Determine the (x, y) coordinate at the center of the cell enclosing the given text.  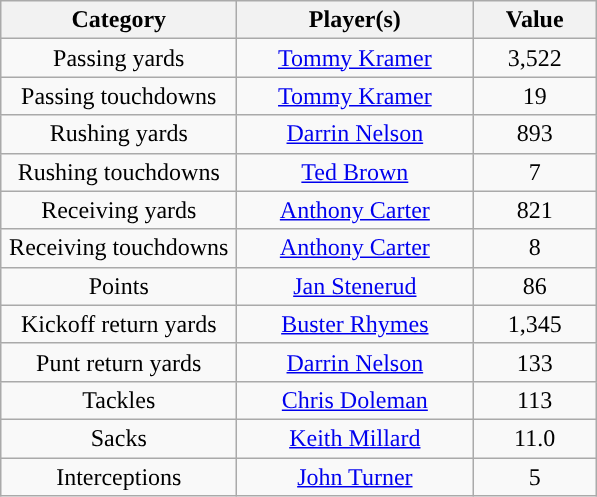
Keith Millard (355, 438)
Passing yards (119, 58)
Player(s) (355, 20)
Receiving yards (119, 210)
Kickoff return yards (119, 324)
19 (535, 96)
1,345 (535, 324)
Category (119, 20)
Chris Doleman (355, 400)
113 (535, 400)
Interceptions (119, 477)
133 (535, 362)
821 (535, 210)
86 (535, 286)
Points (119, 286)
Buster Rhymes (355, 324)
7 (535, 172)
893 (535, 134)
Ted Brown (355, 172)
Punt return yards (119, 362)
5 (535, 477)
Rushing yards (119, 134)
Jan Stenerud (355, 286)
11.0 (535, 438)
8 (535, 248)
Tackles (119, 400)
Sacks (119, 438)
Receiving touchdowns (119, 248)
3,522 (535, 58)
Rushing touchdowns (119, 172)
John Turner (355, 477)
Passing touchdowns (119, 96)
Value (535, 20)
